Scan for the cell matching the given text and deliver its (x, y) coordinate at center. 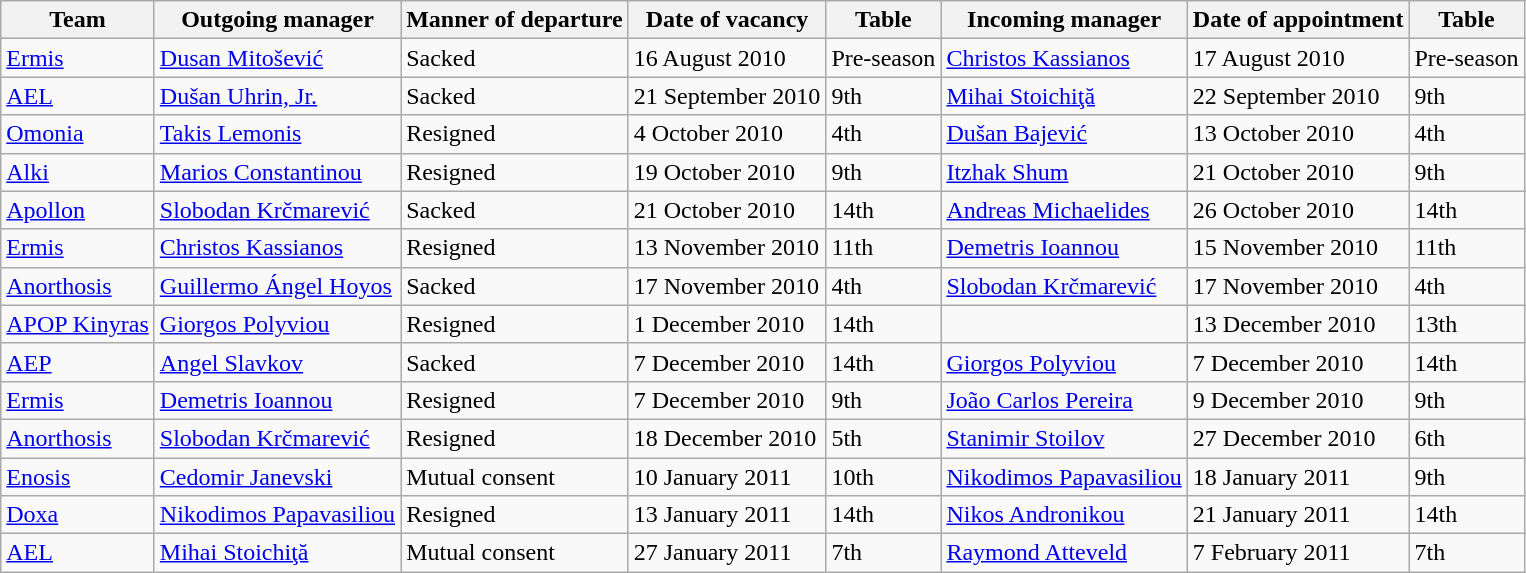
13 December 2010 (1298, 324)
15 November 2010 (1298, 248)
10 January 2011 (727, 477)
APOP Kinyras (78, 324)
4 October 2010 (727, 134)
Takis Lemonis (277, 134)
Outgoing manager (277, 20)
Team (78, 20)
Apollon (78, 210)
13 January 2011 (727, 515)
Date of vacancy (727, 20)
16 August 2010 (727, 58)
9 December 2010 (1298, 400)
5th (884, 438)
26 October 2010 (1298, 210)
Cedomir Janevski (277, 477)
Marios Constantinou (277, 172)
21 January 2011 (1298, 515)
Incoming manager (1064, 20)
10th (884, 477)
18 December 2010 (727, 438)
Omonia (78, 134)
Date of appointment (1298, 20)
1 December 2010 (727, 324)
7 February 2011 (1298, 553)
Nikos Andronikou (1064, 515)
Raymond Atteveld (1064, 553)
João Carlos Pereira (1064, 400)
27 December 2010 (1298, 438)
Dušan Uhrin, Jr. (277, 96)
Dušan Bajević (1064, 134)
AEP (78, 362)
Enosis (78, 477)
13 October 2010 (1298, 134)
27 January 2011 (727, 553)
Manner of departure (514, 20)
Itzhak Shum (1064, 172)
Guillermo Ángel Hoyos (277, 286)
Alki (78, 172)
Dusan Mitošević (277, 58)
Angel Slavkov (277, 362)
19 October 2010 (727, 172)
17 August 2010 (1298, 58)
6th (1466, 438)
22 September 2010 (1298, 96)
13 November 2010 (727, 248)
13th (1466, 324)
Andreas Michaelides (1064, 210)
Doxa (78, 515)
21 September 2010 (727, 96)
18 January 2011 (1298, 477)
Stanimir Stoilov (1064, 438)
